Detect which cell encompasses the target text, then output its [x, y] center coordinate. 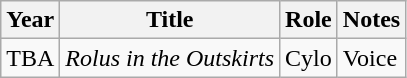
Rolus in the Outskirts [170, 58]
Title [170, 20]
Role [309, 20]
Notes [371, 20]
Voice [371, 58]
Cylo [309, 58]
Year [30, 20]
TBA [30, 58]
